Locate the cell with the specified text and output its [X, Y] center coordinate. 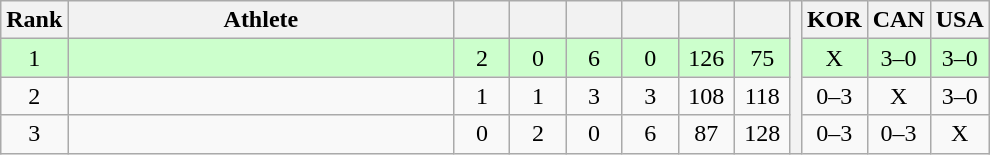
USA [960, 20]
75 [762, 58]
128 [762, 134]
126 [706, 58]
87 [706, 134]
CAN [898, 20]
KOR [834, 20]
108 [706, 96]
Rank [34, 20]
Athlete [261, 20]
118 [762, 96]
